Pinpoint the cell where the given text exists, returning its (X, Y) midpoint coordinate. 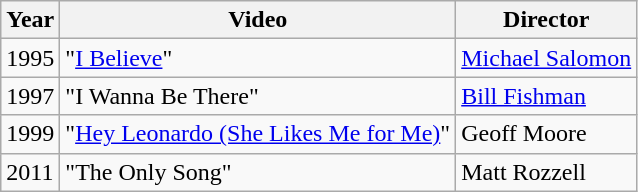
Michael Salomon (546, 58)
Director (546, 20)
"The Only Song" (258, 172)
2011 (30, 172)
"I Wanna Be There" (258, 96)
Year (30, 20)
1997 (30, 96)
1995 (30, 58)
"Hey Leonardo (She Likes Me for Me)" (258, 134)
"I Believe" (258, 58)
1999 (30, 134)
Geoff Moore (546, 134)
Matt Rozzell (546, 172)
Bill Fishman (546, 96)
Video (258, 20)
